For the text-containing cell, return its midpoint in [x, y] coordinate format. 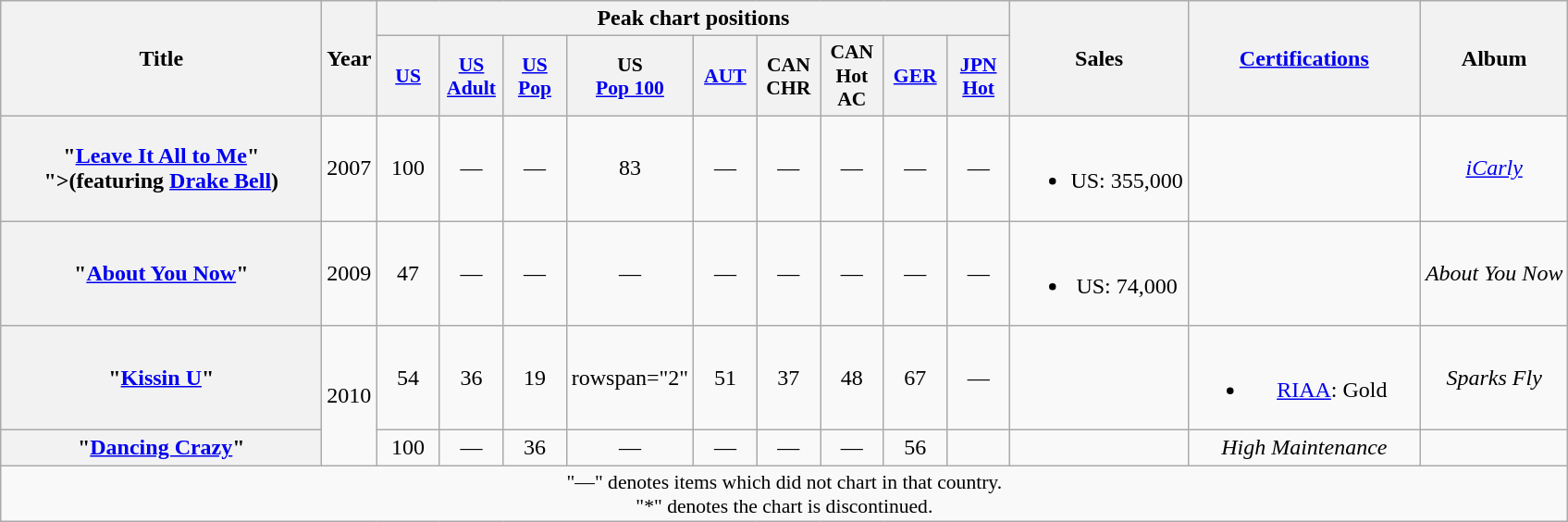
rowspan="2" [630, 378]
83 [630, 168]
67 [915, 378]
"About You Now" [161, 272]
JPNHot [978, 76]
Album [1494, 59]
US: 355,000 [1099, 168]
2009 [350, 272]
19 [535, 378]
"—" denotes items which did not chart in that country."*" denotes the chart is discontinued. [784, 494]
CANHot AC [852, 76]
"Kissin U" [161, 378]
Peak chart positions [694, 19]
2007 [350, 168]
USPop 100 [630, 76]
Sales [1099, 59]
Title [161, 59]
56 [915, 448]
48 [852, 378]
About You Now [1494, 272]
High Maintenance [1304, 448]
Year [350, 59]
CANCHR [788, 76]
Sparks Fly [1494, 378]
2010 [350, 396]
AUT [725, 76]
iCarly [1494, 168]
USAdult [471, 76]
RIAA: Gold [1304, 378]
37 [788, 378]
GER [915, 76]
USPop [535, 76]
51 [725, 378]
US [408, 76]
47 [408, 272]
US: 74,000 [1099, 272]
"Dancing Crazy" [161, 448]
"Leave It All to Me"">(featuring Drake Bell) [161, 168]
Certifications [1304, 59]
54 [408, 378]
